Provide the (x, y) coordinate of the cell's center where the given text is located.  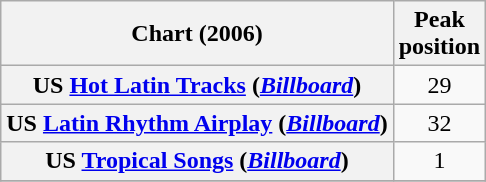
1 (439, 161)
Peakposition (439, 34)
29 (439, 85)
Chart (2006) (197, 34)
32 (439, 123)
US Latin Rhythm Airplay (Billboard) (197, 123)
US Hot Latin Tracks (Billboard) (197, 85)
US Tropical Songs (Billboard) (197, 161)
